Determine the [X, Y] coordinate at the center of the cell enclosing the given text.  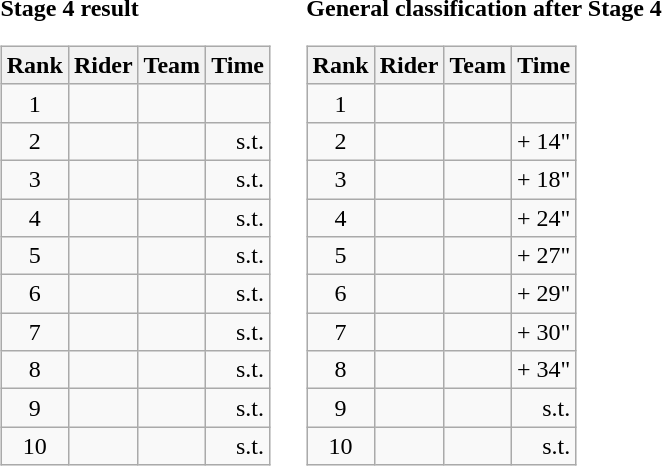
+ 27" [543, 256]
+ 29" [543, 294]
+ 30" [543, 332]
+ 34" [543, 370]
+ 18" [543, 179]
+ 14" [543, 141]
+ 24" [543, 217]
